Identify which cell holds the provided text, then report its [x, y] central coordinate. 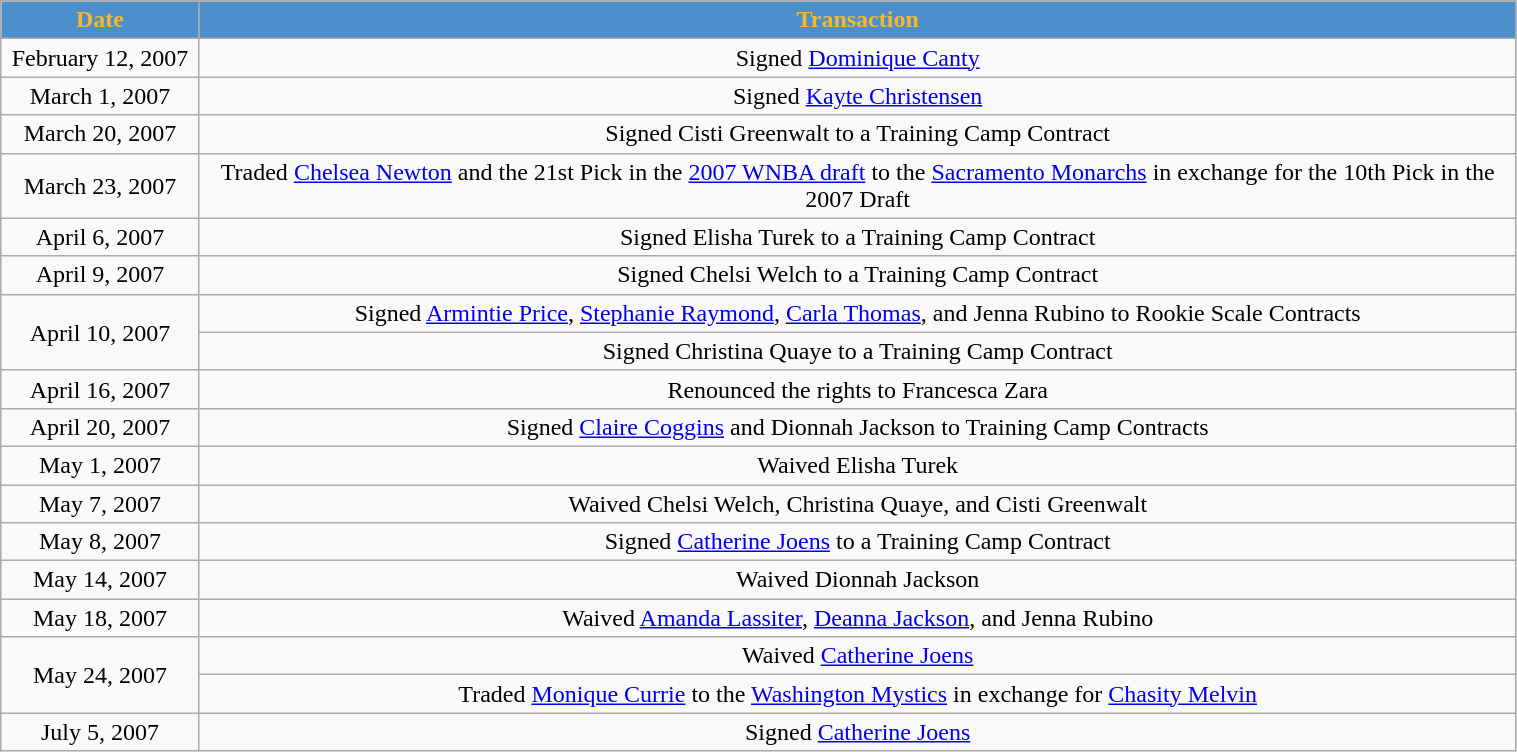
Signed Elisha Turek to a Training Camp Contract [858, 237]
March 23, 2007 [100, 186]
April 6, 2007 [100, 237]
Signed Armintie Price, Stephanie Raymond, Carla Thomas, and Jenna Rubino to Rookie Scale Contracts [858, 313]
May 1, 2007 [100, 465]
March 20, 2007 [100, 134]
Signed Christina Quaye to a Training Camp Contract [858, 351]
Renounced the rights to Francesca Zara [858, 389]
Date [100, 20]
Waived Elisha Turek [858, 465]
May 24, 2007 [100, 675]
March 1, 2007 [100, 96]
May 18, 2007 [100, 618]
Waived Dionnah Jackson [858, 580]
April 20, 2007 [100, 427]
April 16, 2007 [100, 389]
Waived Amanda Lassiter, Deanna Jackson, and Jenna Rubino [858, 618]
May 8, 2007 [100, 542]
Waived Catherine Joens [858, 656]
Signed Kayte Christensen [858, 96]
Signed Catherine Joens [858, 732]
Signed Dominique Canty [858, 58]
Waived Chelsi Welch, Christina Quaye, and Cisti Greenwalt [858, 503]
July 5, 2007 [100, 732]
Signed Claire Coggins and Dionnah Jackson to Training Camp Contracts [858, 427]
April 9, 2007 [100, 275]
May 14, 2007 [100, 580]
Traded Monique Currie to the Washington Mystics in exchange for Chasity Melvin [858, 694]
Transaction [858, 20]
Signed Catherine Joens to a Training Camp Contract [858, 542]
Signed Chelsi Welch to a Training Camp Contract [858, 275]
February 12, 2007 [100, 58]
May 7, 2007 [100, 503]
Traded Chelsea Newton and the 21st Pick in the 2007 WNBA draft to the Sacramento Monarchs in exchange for the 10th Pick in the 2007 Draft [858, 186]
April 10, 2007 [100, 332]
Signed Cisti Greenwalt to a Training Camp Contract [858, 134]
